Find where the given text appears and provide that cell's center as (X, Y) coordinate. 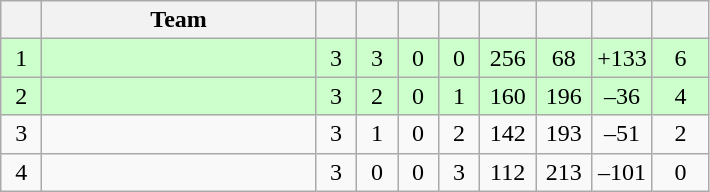
–51 (622, 134)
68 (564, 58)
160 (508, 96)
142 (508, 134)
112 (508, 172)
256 (508, 58)
193 (564, 134)
6 (680, 58)
Team (179, 20)
196 (564, 96)
213 (564, 172)
–36 (622, 96)
+133 (622, 58)
–101 (622, 172)
